Capture the cell that displays the provided text and extract its (x, y) central coordinate. 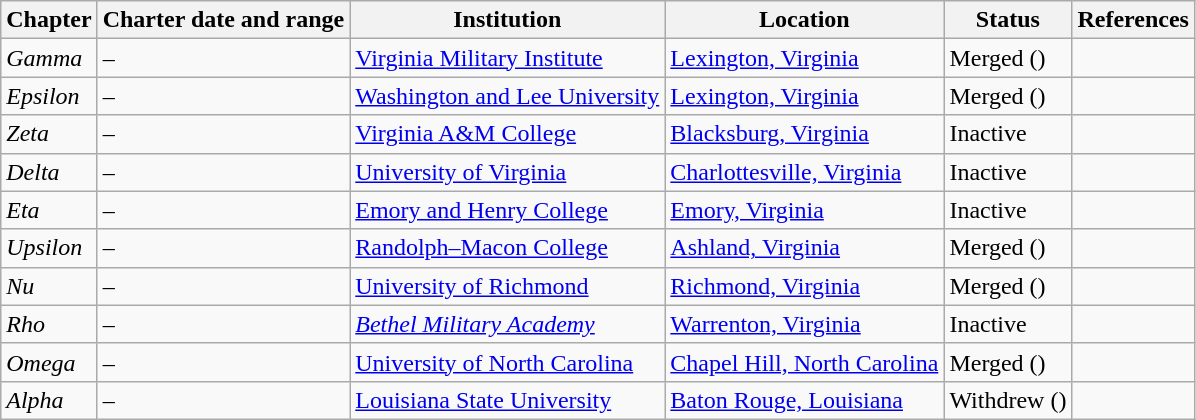
Omega (49, 362)
Institution (508, 20)
Richmond, Virginia (804, 286)
Delta (49, 172)
Zeta (49, 134)
Blacksburg, Virginia (804, 134)
Status (1008, 20)
Randolph–Macon College (508, 248)
University of Richmond (508, 286)
University of North Carolina (508, 362)
Chapter (49, 20)
Baton Rouge, Louisiana (804, 400)
University of Virginia (508, 172)
Epsilon (49, 96)
Eta (49, 210)
Upsilon (49, 248)
Emory, Virginia (804, 210)
Charter date and range (224, 20)
Chapel Hill, North Carolina (804, 362)
Virginia Military Institute (508, 58)
Withdrew () (1008, 400)
Ashland, Virginia (804, 248)
Emory and Henry College (508, 210)
Nu (49, 286)
Washington and Lee University (508, 96)
Virginia A&M College (508, 134)
References (1134, 20)
Louisiana State University (508, 400)
Location (804, 20)
Rho (49, 324)
Warrenton, Virginia (804, 324)
Bethel Military Academy (508, 324)
Charlottesville, Virginia (804, 172)
Gamma (49, 58)
Alpha (49, 400)
